Return the [x, y] coordinate for the center point of the cell that contains the specified text.  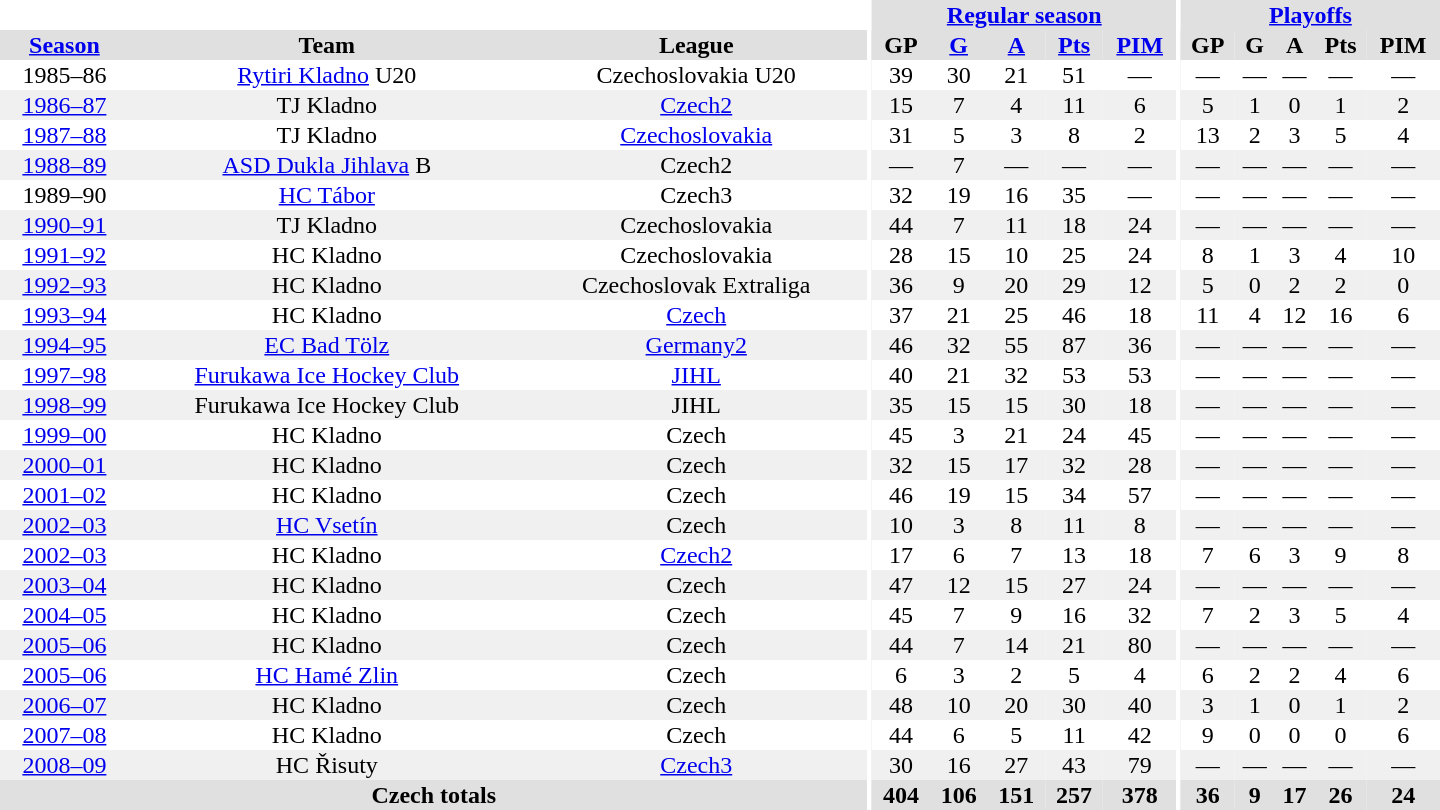
Team [327, 45]
2008–09 [64, 765]
106 [959, 795]
2001–02 [64, 495]
39 [901, 75]
87 [1074, 345]
HC Řisuty [327, 765]
2003–04 [64, 585]
1987–88 [64, 135]
1992–93 [64, 285]
EC Bad Tölz [327, 345]
14 [1017, 645]
Regular season [1024, 15]
29 [1074, 285]
HC Hamé Zlin [327, 675]
1991–92 [64, 255]
47 [901, 585]
37 [901, 315]
1993–94 [64, 315]
31 [901, 135]
1989–90 [64, 195]
51 [1074, 75]
1994–95 [64, 345]
34 [1074, 495]
Czechoslovak Extraliga [696, 285]
2006–07 [64, 705]
80 [1140, 645]
Season [64, 45]
2004–05 [64, 615]
57 [1140, 495]
ASD Dukla Jihlava B [327, 165]
Rytiri Kladno U20 [327, 75]
79 [1140, 765]
26 [1341, 795]
1985–86 [64, 75]
257 [1074, 795]
42 [1140, 735]
48 [901, 705]
HC Tábor [327, 195]
1998–99 [64, 405]
2007–08 [64, 735]
Czechoslovakia U20 [696, 75]
Germany2 [696, 345]
43 [1074, 765]
151 [1017, 795]
1990–91 [64, 225]
378 [1140, 795]
Czech totals [434, 795]
1999–00 [64, 435]
League [696, 45]
1988–89 [64, 165]
1997–98 [64, 375]
1986–87 [64, 105]
404 [901, 795]
2000–01 [64, 465]
55 [1017, 345]
HC Vsetín [327, 525]
Playoffs [1310, 15]
